Detect which cell encompasses the target text, then output its [X, Y] center coordinate. 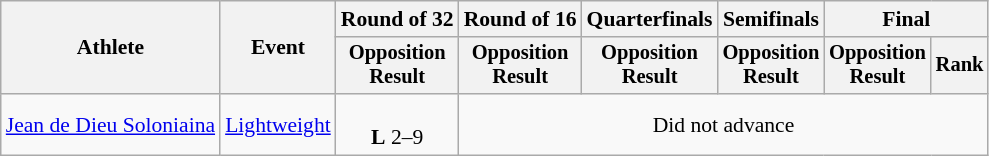
Round of 16 [520, 19]
Athlete [110, 48]
Semifinals [772, 19]
Lightweight [278, 124]
Did not advance [724, 124]
L 2–9 [398, 124]
Quarterfinals [650, 19]
Event [278, 48]
Jean de Dieu Soloniaina [110, 124]
Final [906, 19]
Rank [960, 66]
Round of 32 [398, 19]
